Scan for the cell matching the given text and deliver its [X, Y] coordinate at center. 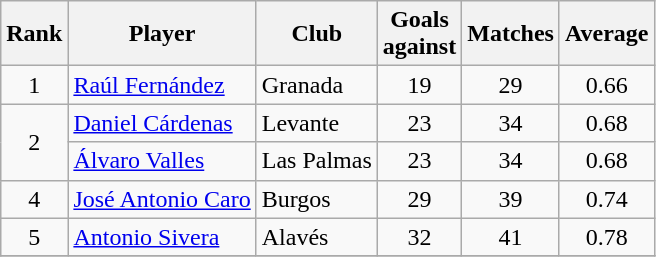
Raúl Fernández [162, 85]
Burgos [316, 199]
0.74 [606, 199]
Matches [511, 34]
Las Palmas [316, 161]
0.78 [606, 237]
2 [34, 142]
0.66 [606, 85]
Álvaro Valles [162, 161]
5 [34, 237]
32 [419, 237]
Alavés [316, 237]
Antonio Sivera [162, 237]
José Antonio Caro [162, 199]
41 [511, 237]
Rank [34, 34]
1 [34, 85]
19 [419, 85]
4 [34, 199]
Granada [316, 85]
Levante [316, 123]
Average [606, 34]
Player [162, 34]
Goalsagainst [419, 34]
Daniel Cárdenas [162, 123]
Club [316, 34]
39 [511, 199]
